Determine the [x, y] coordinate at the center of the cell enclosing the given text.  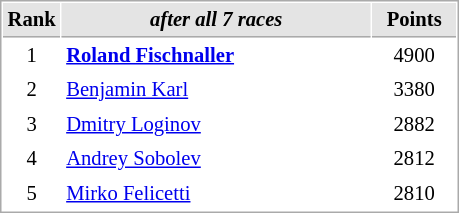
2 [32, 90]
3 [32, 124]
4 [32, 158]
Andrey Sobolev [216, 158]
1 [32, 56]
Rank [32, 20]
2882 [414, 124]
3380 [414, 90]
2810 [414, 194]
Dmitry Loginov [216, 124]
after all 7 races [216, 20]
Mirko Felicetti [216, 194]
Roland Fischnaller [216, 56]
4900 [414, 56]
2812 [414, 158]
5 [32, 194]
Points [414, 20]
Benjamin Karl [216, 90]
